Determine the [X, Y] coordinate at the center of the cell enclosing the given text.  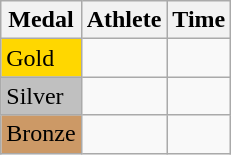
Time [199, 20]
Medal [41, 20]
Silver [41, 96]
Athlete [124, 20]
Bronze [41, 134]
Gold [41, 58]
